Return the (x, y) coordinate for the center point of the cell that contains the specified text.  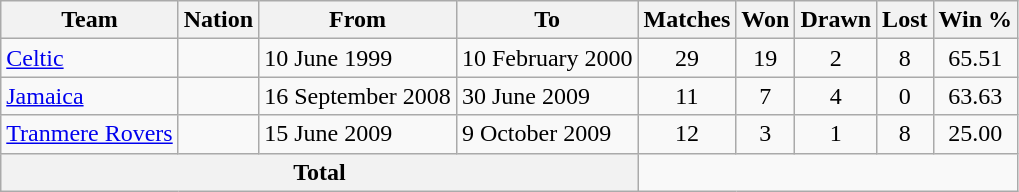
29 (687, 58)
11 (687, 96)
12 (687, 134)
63.63 (976, 96)
Matches (687, 20)
Drawn (836, 20)
16 September 2008 (358, 96)
19 (766, 58)
0 (905, 96)
7 (766, 96)
Win % (976, 20)
9 October 2009 (547, 134)
To (547, 20)
1 (836, 134)
Celtic (90, 58)
65.51 (976, 58)
Lost (905, 20)
10 February 2000 (547, 58)
Total (320, 172)
Nation (218, 20)
3 (766, 134)
30 June 2009 (547, 96)
Team (90, 20)
15 June 2009 (358, 134)
25.00 (976, 134)
Won (766, 20)
Tranmere Rovers (90, 134)
Jamaica (90, 96)
2 (836, 58)
10 June 1999 (358, 58)
From (358, 20)
4 (836, 96)
